Locate the cell with the specified text and output its [X, Y] center coordinate. 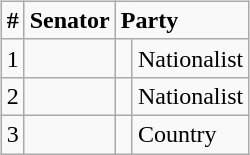
Party [182, 20]
1 [12, 58]
# [12, 20]
2 [12, 96]
Country [190, 134]
Senator [70, 20]
3 [12, 134]
